Extract the (x, y) coordinate from the center of the cell holding the provided text.  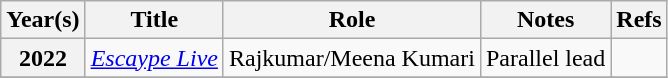
Parallel lead (545, 58)
Refs (639, 20)
2022 (43, 58)
Title (154, 20)
Role (352, 20)
Year(s) (43, 20)
Rajkumar/Meena Kumari (352, 58)
Notes (545, 20)
Escaype Live (154, 58)
